Detect which cell encompasses the target text, then output its [X, Y] center coordinate. 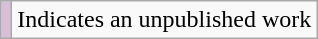
Indicates an unpublished work [164, 20]
